Output the (x, y) coordinate of the center of the cell containing the given text.  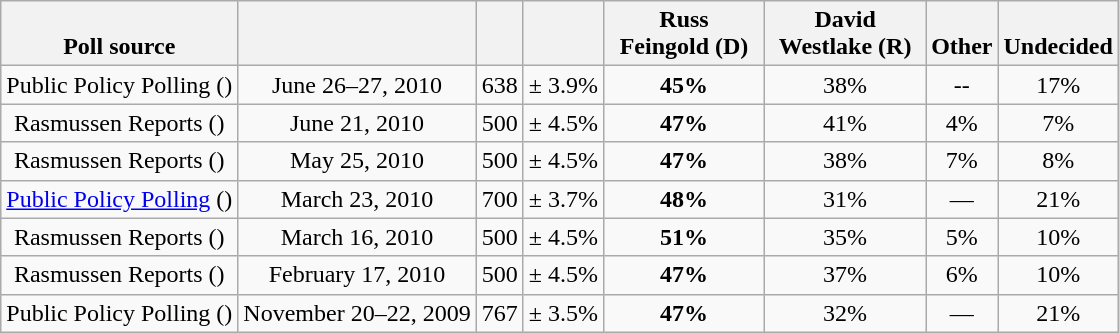
± 3.5% (563, 313)
5% (962, 237)
767 (500, 313)
6% (962, 275)
November 20–22, 2009 (357, 313)
4% (962, 123)
48% (684, 199)
32% (846, 313)
± 3.7% (563, 199)
March 16, 2010 (357, 237)
± 3.9% (563, 85)
35% (846, 237)
51% (684, 237)
31% (846, 199)
Poll source (120, 34)
45% (684, 85)
March 23, 2010 (357, 199)
February 17, 2010 (357, 275)
Other (962, 34)
17% (1058, 85)
-- (962, 85)
8% (1058, 161)
Undecided (1058, 34)
700 (500, 199)
June 21, 2010 (357, 123)
RussFeingold (D) (684, 34)
41% (846, 123)
June 26–27, 2010 (357, 85)
37% (846, 275)
May 25, 2010 (357, 161)
638 (500, 85)
DavidWestlake (R) (846, 34)
